Provide the [X, Y] coordinate of the cell's center where the given text is located.  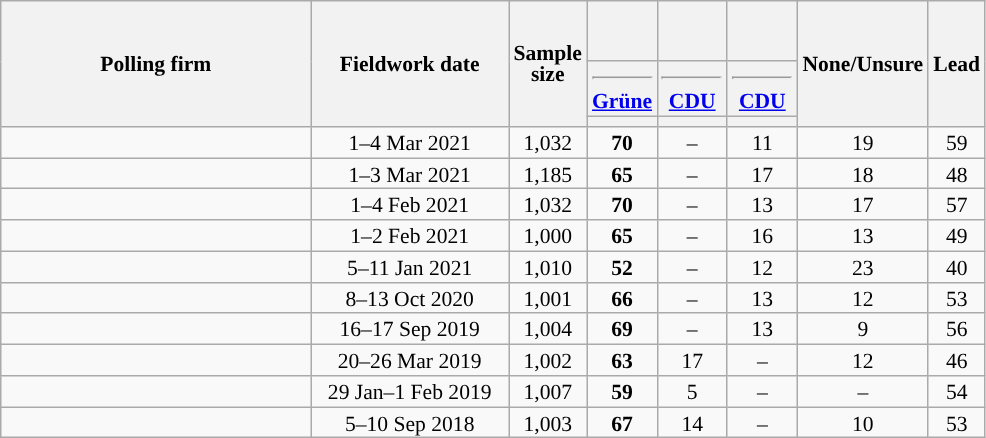
5–11 Jan 2021 [410, 266]
1,004 [547, 330]
None/Unsure [862, 64]
20–26 Mar 2019 [410, 360]
54 [956, 392]
5 [692, 392]
11 [762, 142]
Samplesize [547, 64]
56 [956, 330]
1,007 [547, 392]
8–13 Oct 2020 [410, 298]
5–10 Sep 2018 [410, 422]
1,002 [547, 360]
Lead [956, 64]
16–17 Sep 2019 [410, 330]
9 [862, 330]
48 [956, 174]
14 [692, 422]
1,010 [547, 266]
29 Jan–1 Feb 2019 [410, 392]
40 [956, 266]
Fieldwork date [410, 64]
Polling firm [156, 64]
19 [862, 142]
46 [956, 360]
10 [862, 422]
49 [956, 236]
1–4 Feb 2021 [410, 204]
1,185 [547, 174]
1–3 Mar 2021 [410, 174]
1–4 Mar 2021 [410, 142]
66 [622, 298]
1,001 [547, 298]
63 [622, 360]
23 [862, 266]
1,003 [547, 422]
1,000 [547, 236]
57 [956, 204]
1–2 Feb 2021 [410, 236]
52 [622, 266]
Grüne [622, 89]
69 [622, 330]
16 [762, 236]
67 [622, 422]
18 [862, 174]
